Identify which cell holds the provided text, then report its [X, Y] central coordinate. 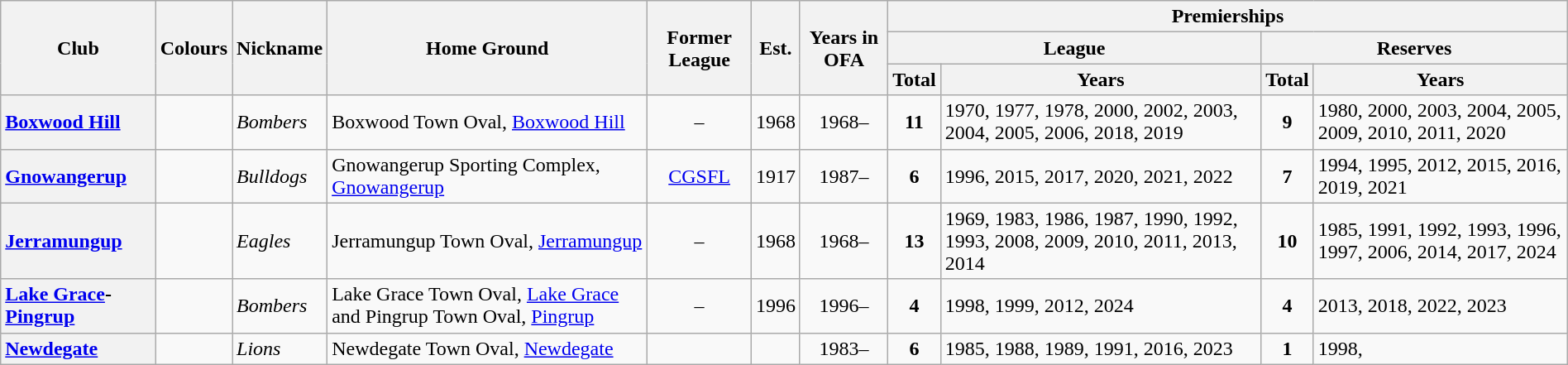
League [1075, 48]
CGSFL [700, 175]
2013, 2018, 2022, 2023 [1441, 306]
1 [1288, 348]
Gnowangerup Sporting Complex, Gnowangerup [488, 175]
Club [78, 48]
1994, 1995, 2012, 2015, 2016, 2019, 2021 [1441, 175]
Est. [776, 48]
13 [915, 241]
1969, 1983, 1986, 1987, 1990, 1992, 1993, 2008, 2009, 2010, 2011, 2013, 2014 [1100, 241]
1985, 1988, 1989, 1991, 2016, 2023 [1100, 348]
Lake Grace-Pingrup [78, 306]
1980, 2000, 2003, 2004, 2005, 2009, 2010, 2011, 2020 [1441, 122]
Newdegate [78, 348]
1970, 1977, 1978, 2000, 2002, 2003, 2004, 2005, 2006, 2018, 2019 [1100, 122]
Home Ground [488, 48]
Boxwood Hill [78, 122]
Lake Grace Town Oval, Lake Grace and Pingrup Town Oval, Pingrup [488, 306]
Colours [194, 48]
Jerramungup Town Oval, Jerramungup [488, 241]
Boxwood Town Oval, Boxwood Hill [488, 122]
Years in OFA [844, 48]
Lions [280, 348]
1998, [1441, 348]
Eagles [280, 241]
11 [915, 122]
Premierships [1228, 17]
1996– [844, 306]
1917 [776, 175]
1996, 2015, 2017, 2020, 2021, 2022 [1100, 175]
Jerramungup [78, 241]
Gnowangerup [78, 175]
Reserves [1414, 48]
1998, 1999, 2012, 2024 [1100, 306]
7 [1288, 175]
1983– [844, 348]
10 [1288, 241]
Bulldogs [280, 175]
1996 [776, 306]
9 [1288, 122]
Former League [700, 48]
1987– [844, 175]
Nickname [280, 48]
Newdegate Town Oval, Newdegate [488, 348]
1985, 1991, 1992, 1993, 1996, 1997, 2006, 2014, 2017, 2024 [1441, 241]
